Return (x, y) of the center of cell containing provided text 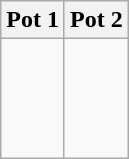
Pot 2 (96, 20)
Pot 1 (33, 20)
